Identify which cell holds the provided text, then report its (x, y) central coordinate. 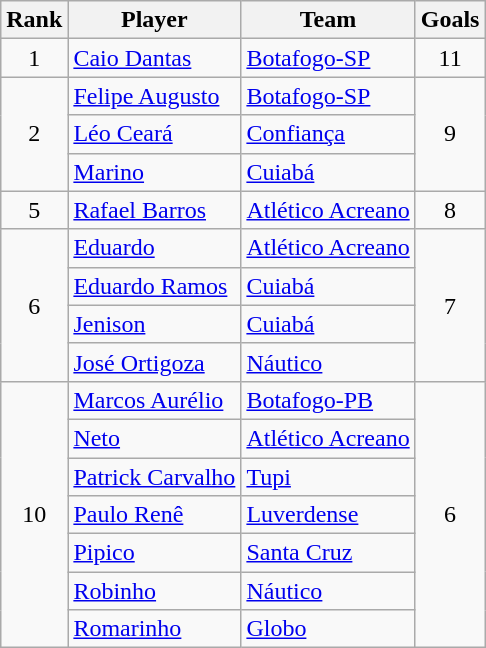
Tupi (328, 477)
Marino (154, 172)
Rank (34, 20)
10 (34, 514)
8 (450, 210)
José Ortigoza (154, 362)
Romarinho (154, 629)
Robinho (154, 591)
Léo Ceará (154, 134)
5 (34, 210)
Rafael Barros (154, 210)
Eduardo (154, 248)
9 (450, 134)
Team (328, 20)
Eduardo Ramos (154, 286)
1 (34, 58)
Jenison (154, 324)
Paulo Renê (154, 515)
Luverdense (328, 515)
Marcos Aurélio (154, 400)
Patrick Carvalho (154, 477)
7 (450, 305)
Goals (450, 20)
Botafogo-PB (328, 400)
Pipico (154, 553)
Player (154, 20)
Globo (328, 629)
11 (450, 58)
2 (34, 134)
Felipe Augusto (154, 96)
Caio Dantas (154, 58)
Neto (154, 438)
Confiança (328, 134)
Santa Cruz (328, 553)
